From the cell containing the given text, extract its center point as (X, Y) coordinate. 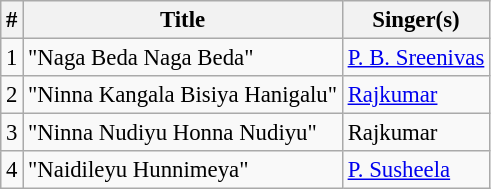
P. B. Sreenivas (416, 58)
"Naga Beda Naga Beda" (183, 58)
4 (12, 170)
"Ninna Kangala Bisiya Hanigalu" (183, 95)
3 (12, 133)
Title (183, 20)
P. Susheela (416, 170)
# (12, 20)
Singer(s) (416, 20)
1 (12, 58)
"Ninna Nudiyu Honna Nudiyu" (183, 133)
2 (12, 95)
"Naidileyu Hunnimeya" (183, 170)
